Pinpoint the cell where the given text exists, returning its (x, y) midpoint coordinate. 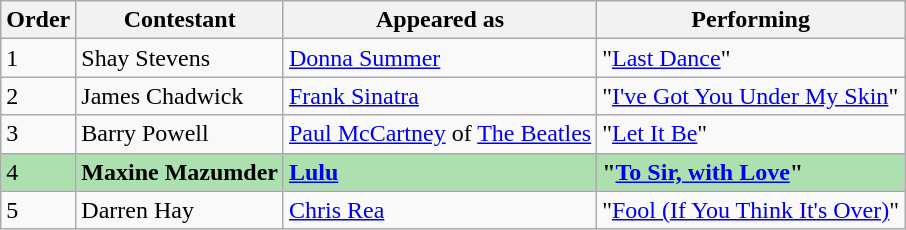
3 (38, 134)
Lulu (440, 172)
James Chadwick (180, 96)
Maxine Mazumder (180, 172)
"I've Got You Under My Skin" (751, 96)
Barry Powell (180, 134)
1 (38, 58)
"Last Dance" (751, 58)
Donna Summer (440, 58)
Performing (751, 20)
Order (38, 20)
Frank Sinatra (440, 96)
Darren Hay (180, 210)
"Let It Be" (751, 134)
Shay Stevens (180, 58)
Chris Rea (440, 210)
Contestant (180, 20)
"Fool (If You Think It's Over)" (751, 210)
Paul McCartney of The Beatles (440, 134)
5 (38, 210)
Appeared as (440, 20)
"To Sir, with Love" (751, 172)
2 (38, 96)
4 (38, 172)
